Return (x, y) of the center of cell containing provided text 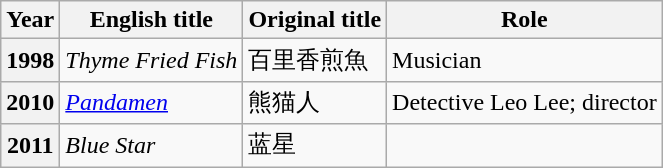
2010 (30, 102)
1998 (30, 60)
熊猫人 (315, 102)
百里香煎魚 (315, 60)
Year (30, 20)
Blue Star (152, 146)
Original title (315, 20)
蓝星 (315, 146)
Pandamen (152, 102)
2011 (30, 146)
Role (525, 20)
English title (152, 20)
Musician (525, 60)
Thyme Fried Fish (152, 60)
Detective Leo Lee; director (525, 102)
